Capture the cell that displays the provided text and extract its [X, Y] central coordinate. 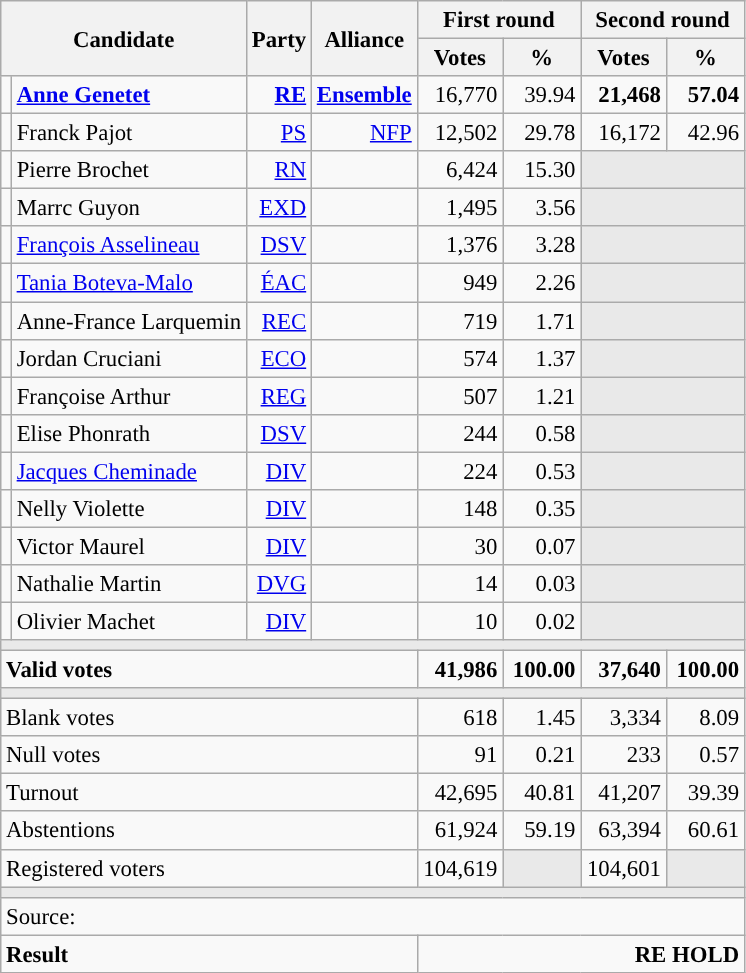
16,770 [460, 95]
Franck Pajot [128, 133]
Source: [373, 916]
Jacques Cheminade [128, 471]
42,695 [460, 793]
DVG [278, 584]
0.57 [705, 755]
91 [460, 755]
41,986 [460, 670]
Olivier Machet [128, 621]
Valid votes [209, 670]
ÉAC [278, 283]
0.03 [542, 584]
3.28 [542, 245]
Marrc Guyon [128, 208]
Anne Genetet [128, 95]
0.35 [542, 509]
3.56 [542, 208]
First round [499, 20]
30 [460, 546]
8.09 [705, 718]
15.30 [542, 170]
61,924 [460, 831]
949 [460, 283]
Nathalie Martin [128, 584]
244 [460, 433]
0.21 [542, 755]
Result [209, 954]
NFP [364, 133]
Null votes [209, 755]
EXD [278, 208]
104,619 [460, 868]
3,334 [624, 718]
Blank votes [209, 718]
29.78 [542, 133]
PS [278, 133]
François Asselineau [128, 245]
41,207 [624, 793]
39.94 [542, 95]
6,424 [460, 170]
59.19 [542, 831]
37,640 [624, 670]
Party [278, 38]
Abstentions [209, 831]
14 [460, 584]
16,172 [624, 133]
63,394 [624, 831]
10 [460, 621]
Ensemble [364, 95]
60.61 [705, 831]
42.96 [705, 133]
1,376 [460, 245]
Jordan Cruciani [128, 358]
ECO [278, 358]
Second round [663, 20]
1.71 [542, 321]
Françoise Arthur [128, 396]
574 [460, 358]
RE [278, 95]
RN [278, 170]
Registered voters [209, 868]
RE HOLD [580, 954]
0.53 [542, 471]
REC [278, 321]
1,495 [460, 208]
40.81 [542, 793]
1.37 [542, 358]
1.21 [542, 396]
233 [624, 755]
0.07 [542, 546]
0.58 [542, 433]
21,468 [624, 95]
507 [460, 396]
Pierre Brochet [128, 170]
Turnout [209, 793]
Anne-France Larquemin [128, 321]
148 [460, 509]
Victor Maurel [128, 546]
Tania Boteva-Malo [128, 283]
1.45 [542, 718]
Alliance [364, 38]
Nelly Violette [128, 509]
39.39 [705, 793]
Candidate [124, 38]
12,502 [460, 133]
0.02 [542, 621]
719 [460, 321]
104,601 [624, 868]
Elise Phonrath [128, 433]
REG [278, 396]
224 [460, 471]
618 [460, 718]
2.26 [542, 283]
57.04 [705, 95]
